Locate the cell with the specified text and output its [x, y] center coordinate. 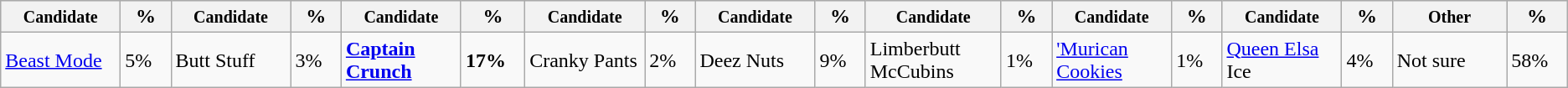
4% [1367, 60]
Cranky Pants [585, 60]
Butt Stuff [231, 60]
Not sure [1449, 60]
2% [670, 60]
9% [840, 60]
Queen Elsa Ice [1282, 60]
Beast Mode [60, 60]
'Murican Cookies [1112, 60]
58% [1537, 60]
3% [316, 60]
Deez Nuts [756, 60]
17% [493, 60]
Limberbutt McCubins [933, 60]
5% [146, 60]
Captain Crunch [400, 60]
Other [1449, 17]
